Capture the cell that displays the provided text and extract its [x, y] central coordinate. 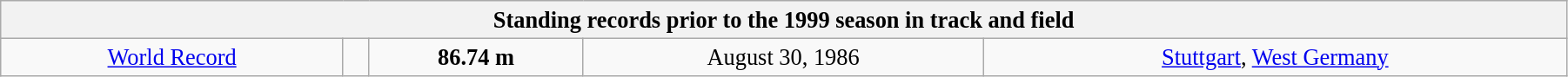
August 30, 1986 [783, 57]
Standing records prior to the 1999 season in track and field [784, 19]
Stuttgart, West Germany [1275, 57]
86.74 m [476, 57]
World Record [172, 57]
